Return the (x, y) coordinate for the center point of the cell that contains the specified text.  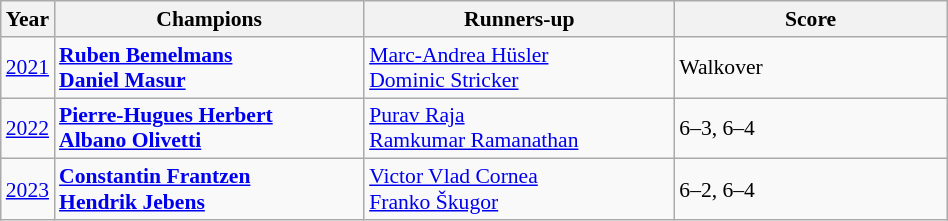
2021 (28, 68)
2023 (28, 190)
Champions (209, 19)
Purav Raja Ramkumar Ramanathan (519, 128)
6–3, 6–4 (810, 128)
Ruben Bemelmans Daniel Masur (209, 68)
Victor Vlad Cornea Franko Škugor (519, 190)
Constantin Frantzen Hendrik Jebens (209, 190)
Marc-Andrea Hüsler Dominic Stricker (519, 68)
Runners-up (519, 19)
2022 (28, 128)
Score (810, 19)
Year (28, 19)
6–2, 6–4 (810, 190)
Walkover (810, 68)
Pierre-Hugues Herbert Albano Olivetti (209, 128)
